Extract the [x, y] coordinate from the center of the cell holding the provided text.  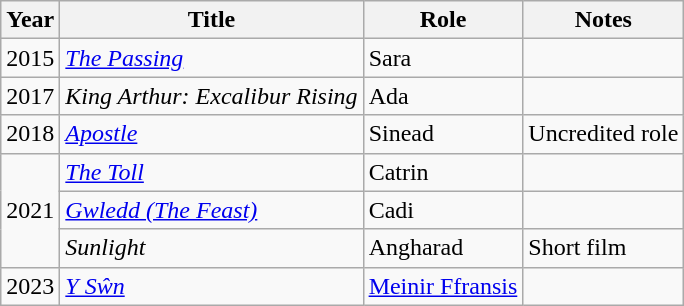
Angharad [443, 248]
2023 [30, 286]
2015 [30, 58]
Sunlight [212, 248]
Meinir Ffransis [443, 286]
Role [443, 20]
Apostle [212, 134]
2017 [30, 96]
Uncredited role [604, 134]
2018 [30, 134]
The Toll [212, 172]
Sara [443, 58]
The Passing [212, 58]
Cadi [443, 210]
Short film [604, 248]
Notes [604, 20]
Title [212, 20]
Gwledd (The Feast) [212, 210]
2021 [30, 210]
Ada [443, 96]
Sinead [443, 134]
Catrin [443, 172]
Y Sŵn [212, 286]
Year [30, 20]
King Arthur: Excalibur Rising [212, 96]
